Output the (X, Y) coordinate of the center of the cell containing the given text.  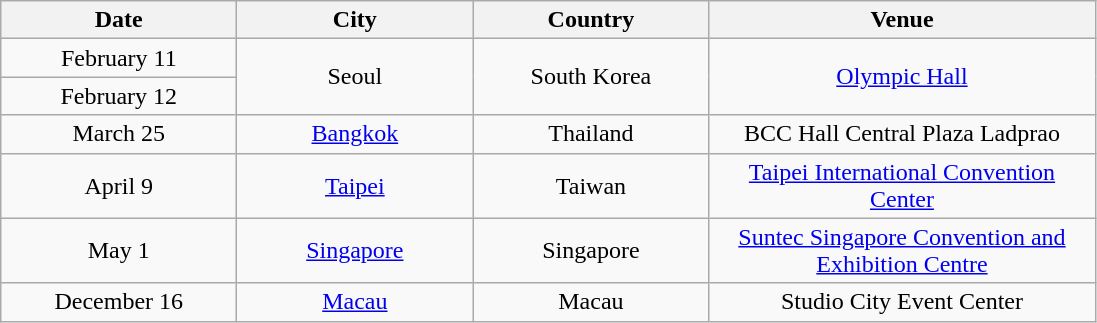
February 11 (119, 58)
South Korea (591, 77)
Date (119, 20)
March 25 (119, 134)
Taipei International Convention Center (902, 186)
BCC Hall Central Plaza Ladprao (902, 134)
Country (591, 20)
Olympic Hall (902, 77)
May 1 (119, 250)
December 16 (119, 302)
Seoul (355, 77)
April 9 (119, 186)
February 12 (119, 96)
Suntec Singapore Convention and Exhibition Centre (902, 250)
Bangkok (355, 134)
Venue (902, 20)
Thailand (591, 134)
Taiwan (591, 186)
Taipei (355, 186)
City (355, 20)
Studio City Event Center (902, 302)
